From the cell containing the given text, extract its center point as (x, y) coordinate. 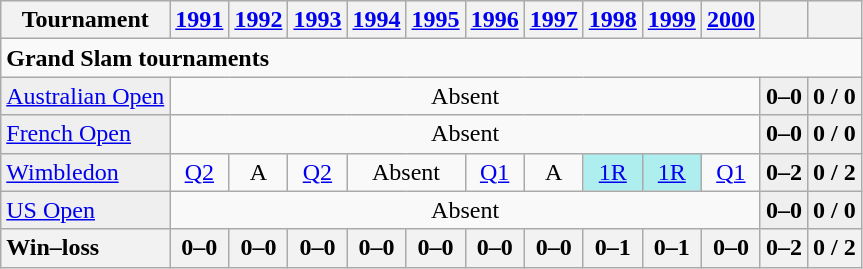
Tournament (86, 20)
1995 (436, 20)
1996 (494, 20)
1991 (200, 20)
1997 (554, 20)
Grand Slam tournaments (431, 58)
1999 (672, 20)
2000 (730, 20)
1992 (258, 20)
Australian Open (86, 96)
French Open (86, 134)
US Open (86, 210)
1998 (612, 20)
Wimbledon (86, 172)
1994 (376, 20)
Win–loss (86, 248)
1993 (318, 20)
